Detect which cell encompasses the target text, then output its [x, y] center coordinate. 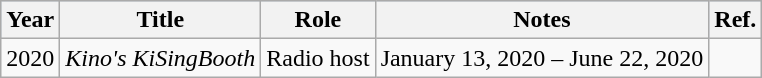
2020 [30, 58]
Kino's KiSingBooth [160, 58]
Ref. [736, 20]
Radio host [318, 58]
January 13, 2020 – June 22, 2020 [542, 58]
Title [160, 20]
Role [318, 20]
Year [30, 20]
Notes [542, 20]
